Pinpoint the cell where the given text exists, returning its (x, y) midpoint coordinate. 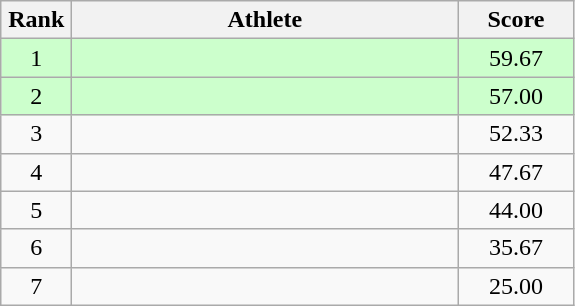
3 (36, 134)
5 (36, 210)
35.67 (516, 248)
47.67 (516, 172)
57.00 (516, 96)
44.00 (516, 210)
1 (36, 58)
59.67 (516, 58)
2 (36, 96)
4 (36, 172)
Score (516, 20)
7 (36, 286)
25.00 (516, 286)
52.33 (516, 134)
Rank (36, 20)
Athlete (265, 20)
6 (36, 248)
